Search for the cell housing the specified text and yield its [X, Y] center coordinate. 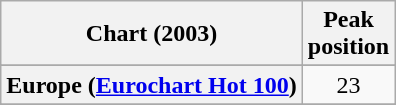
Chart (2003) [152, 34]
Peakposition [348, 34]
Europe (Eurochart Hot 100) [152, 85]
23 [348, 85]
